Determine the (X, Y) coordinate at the center of the cell enclosing the given text.  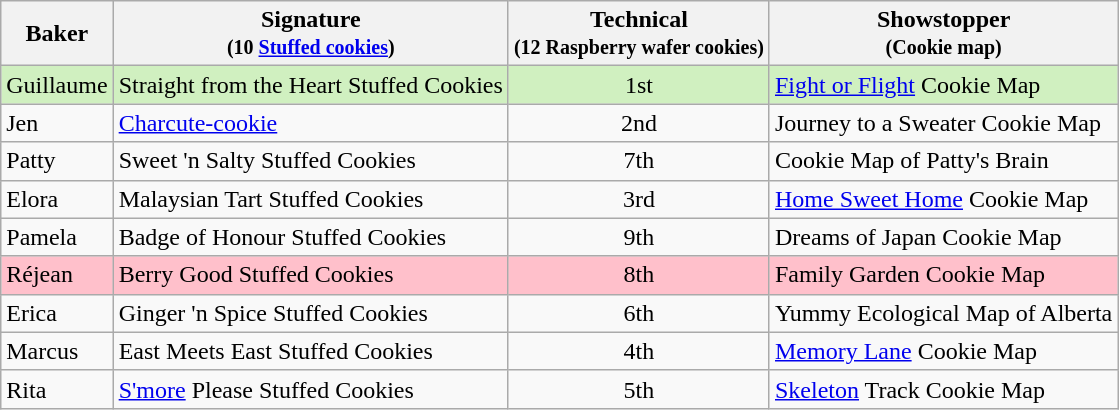
9th (638, 237)
Rita (57, 389)
Elora (57, 199)
5th (638, 389)
Badge of Honour Stuffed Cookies (310, 237)
Straight from the Heart Stuffed Cookies (310, 85)
Journey to a Sweater Cookie Map (943, 123)
Sweet 'n Salty Stuffed Cookies (310, 161)
Yummy Ecological Map of Alberta (943, 313)
Showstopper(Cookie map) (943, 34)
Jen (57, 123)
Berry Good Stuffed Cookies (310, 275)
1st (638, 85)
Charcute-cookie (310, 123)
Baker (57, 34)
S'more Please Stuffed Cookies (310, 389)
Memory Lane Cookie Map (943, 351)
7th (638, 161)
East Meets East Stuffed Cookies (310, 351)
Skeleton Track Cookie Map (943, 389)
Malaysian Tart Stuffed Cookies (310, 199)
Cookie Map of Patty's Brain (943, 161)
3rd (638, 199)
6th (638, 313)
Fight or Flight Cookie Map (943, 85)
Réjean (57, 275)
Ginger 'n Spice Stuffed Cookies (310, 313)
2nd (638, 123)
Erica (57, 313)
Home Sweet Home Cookie Map (943, 199)
Technical(12 Raspberry wafer cookies) (638, 34)
Dreams of Japan Cookie Map (943, 237)
Guillaume (57, 85)
Family Garden Cookie Map (943, 275)
Pamela (57, 237)
Patty (57, 161)
Signature(10 Stuffed cookies) (310, 34)
Marcus (57, 351)
4th (638, 351)
8th (638, 275)
